Locate the cell with the specified text and output its [X, Y] center coordinate. 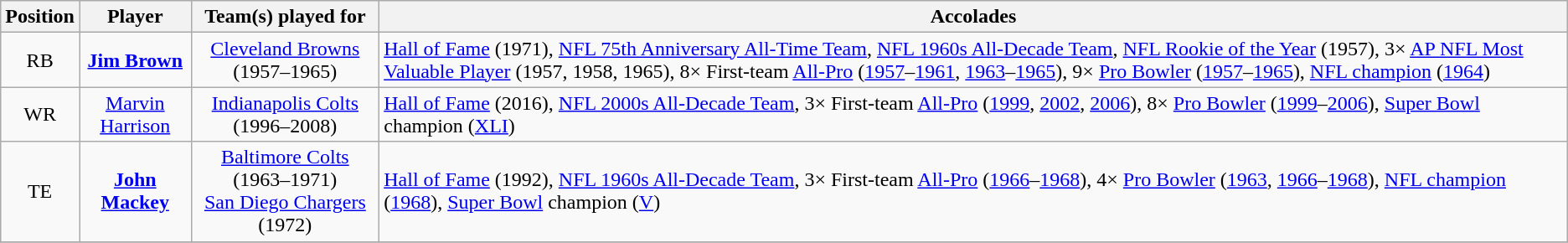
Team(s) played for [285, 17]
Cleveland Browns (1957–1965) [285, 60]
John Mackey [135, 191]
Position [40, 17]
Hall of Fame (2016), NFL 2000s All-Decade Team, 3× First-team All-Pro (1999, 2002, 2006), 8× Pro Bowler (1999–2006), Super Bowl champion (XLI) [973, 114]
Indianapolis Colts (1996–2008) [285, 114]
Jim Brown [135, 60]
Player [135, 17]
WR [40, 114]
RB [40, 60]
Marvin Harrison [135, 114]
TE [40, 191]
Accolades [973, 17]
Baltimore Colts (1963–1971)San Diego Chargers (1972) [285, 191]
